For the text-containing cell, return its midpoint in [X, Y] coordinate format. 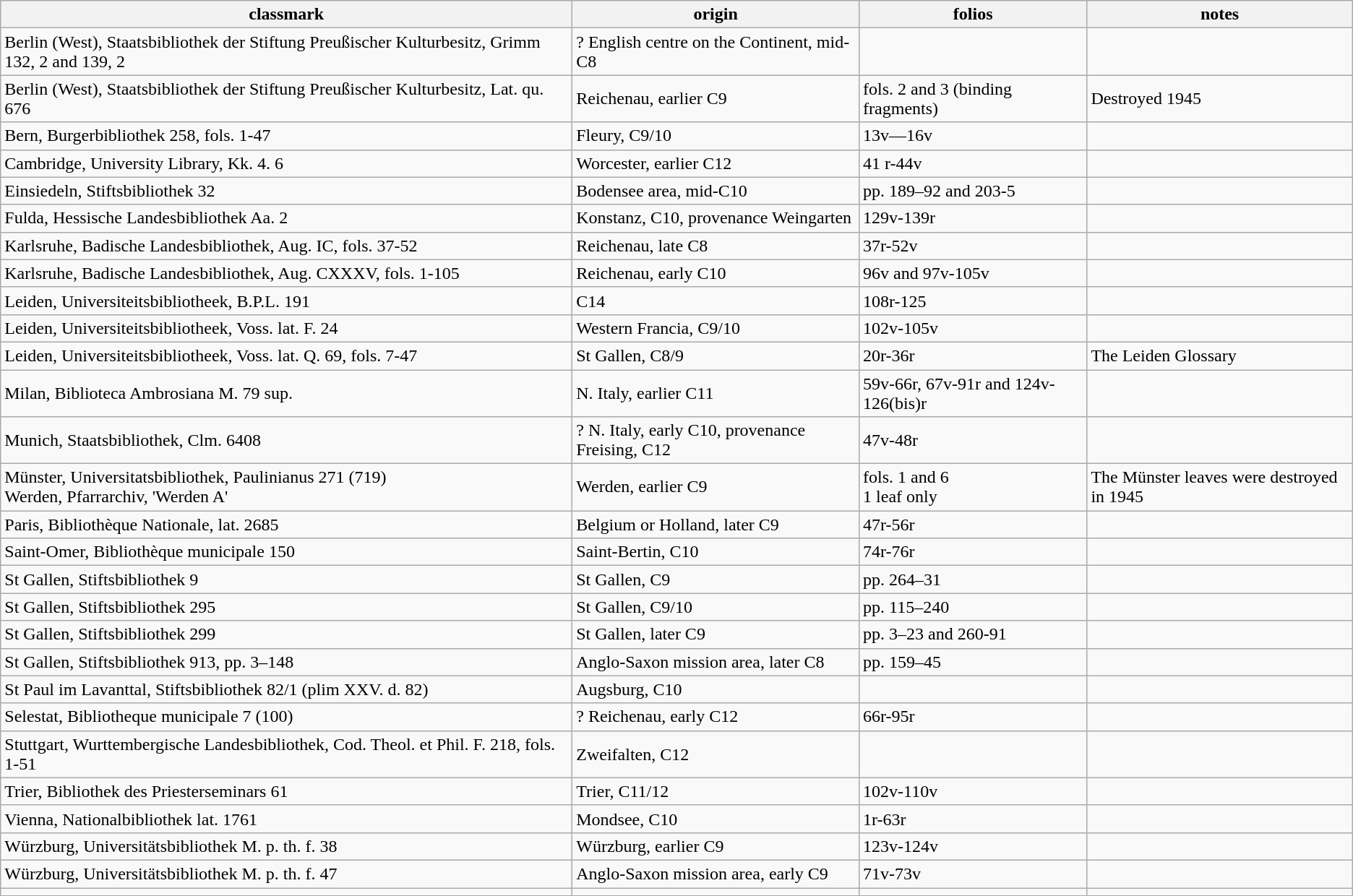
1r-63r [973, 819]
47r-56r [973, 525]
folios [973, 14]
St Gallen, Stiftsbibliothek 299 [286, 634]
Bodensee area, mid-C10 [716, 191]
notes [1220, 14]
St Gallen, C9 [716, 580]
Leiden, Universiteitsbibliotheek, Voss. lat. F. 24 [286, 328]
123v-124v [973, 846]
Reichenau, late C8 [716, 246]
Trier, C11/12 [716, 791]
pp. 264–31 [973, 580]
Werden, earlier C9 [716, 487]
Fulda, Hessische Landesbibliothek Aa. 2 [286, 218]
Leiden, Universiteitsbibliotheek, Voss. lat. Q. 69, fols. 7-47 [286, 356]
St Gallen, C8/9 [716, 356]
Mondsee, C10 [716, 819]
Würzburg, Universitätsbibliothek M. p. th. f. 47 [286, 874]
fols. 1 and 61 leaf only [973, 487]
? English centre on the Continent, mid-C8 [716, 52]
129v-139r [973, 218]
pp. 189–92 and 203-5 [973, 191]
Leiden, Universiteitsbibliotheek, B.P.L. 191 [286, 301]
47v-48r [973, 441]
102v-105v [973, 328]
Fleury, C9/10 [716, 136]
pp. 3–23 and 260-91 [973, 634]
? N. Italy, early C10, provenance Freising, C12 [716, 441]
The Leiden Glossary [1220, 356]
Saint-Bertin, C10 [716, 552]
Cambridge, University Library, Kk. 4. 6 [286, 163]
pp. 159–45 [973, 662]
Western Francia, C9/10 [716, 328]
Einsiedeln, Stiftsbibliothek 32 [286, 191]
Würzburg, earlier C9 [716, 846]
The Münster leaves were destroyed in 1945 [1220, 487]
Paris, Bibliothèque Nationale, lat. 2685 [286, 525]
66r-95r [973, 717]
13v—16v [973, 136]
Reichenau, earlier C9 [716, 98]
102v-110v [973, 791]
Augsburg, C10 [716, 689]
St Gallen, later C9 [716, 634]
Anglo-Saxon mission area, later C8 [716, 662]
Münster, Universitatsbibliothek, Paulinianus 271 (719)Werden, Pfarrarchiv, 'Werden A' [286, 487]
Trier, Bibliothek des Priesterseminars 61 [286, 791]
Berlin (West), Staatsbibliothek der Stiftung Preußischer Kulturbesitz, Lat. qu. 676 [286, 98]
Saint-Omer, Bibliothèque municipale 150 [286, 552]
Anglo-Saxon mission area, early C9 [716, 874]
Karlsruhe, Badische Landesbibliothek, Aug. IC, fols. 37-52 [286, 246]
37r-52v [973, 246]
pp. 115–240 [973, 607]
St Paul im Lavanttal, Stiftsbibliothek 82/1 (plim XXV. d. 82) [286, 689]
Zweifalten, C12 [716, 754]
74r-76r [973, 552]
71v-73v [973, 874]
Karlsruhe, Badische Landesbibliothek, Aug. CXXXV, fols. 1-105 [286, 273]
St Gallen, C9/10 [716, 607]
Bern, Burgerbibliothek 258, fols. 1-47 [286, 136]
St Gallen, Stiftsbibliothek 9 [286, 580]
St Gallen, Stiftsbibliothek 295 [286, 607]
C14 [716, 301]
Berlin (West), Staatsbibliothek der Stiftung Preußischer Kulturbesitz, Grimm 132, 2 and 139, 2 [286, 52]
classmark [286, 14]
Destroyed 1945 [1220, 98]
41 r-44v [973, 163]
Worcester, earlier C12 [716, 163]
Munich, Staatsbibliothek, Clm. 6408 [286, 441]
Milan, Biblioteca Ambrosiana M. 79 sup. [286, 393]
Konstanz, C10, provenance Weingarten [716, 218]
? Reichenau, early C12 [716, 717]
Würzburg, Universitätsbibliothek M. p. th. f. 38 [286, 846]
59v-66r, 67v-91r and 124v-126(bis)r [973, 393]
N. Italy, earlier C11 [716, 393]
origin [716, 14]
20r-36r [973, 356]
St Gallen, Stiftsbibliothek 913, pp. 3–148 [286, 662]
108r-125 [973, 301]
Stuttgart, Wurttembergische Landesbibliothek, Cod. Theol. et Phil. F. 218, fols. 1-51 [286, 754]
Belgium or Holland, later C9 [716, 525]
fols. 2 and 3 (binding fragments) [973, 98]
Selestat, Bibliotheque municipale 7 (100) [286, 717]
96v and 97v-105v [973, 273]
Vienna, Nationalbibliothek lat. 1761 [286, 819]
Reichenau, early C10 [716, 273]
